Detect which cell encompasses the target text, then output its (x, y) center coordinate. 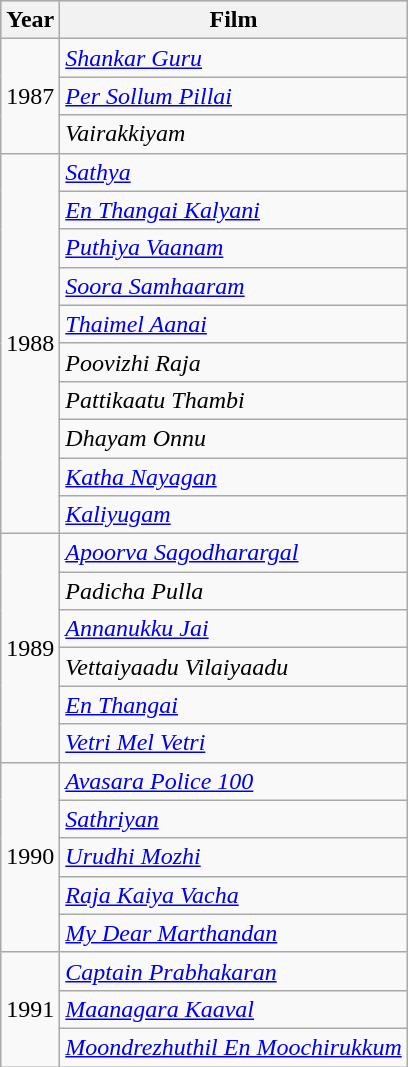
Film (234, 20)
Sathya (234, 172)
Moondrezhuthil En Moochirukkum (234, 1047)
Maanagara Kaaval (234, 1009)
1991 (30, 1009)
Pattikaatu Thambi (234, 400)
Kaliyugam (234, 515)
Shankar Guru (234, 58)
Poovizhi Raja (234, 362)
Urudhi Mozhi (234, 857)
En Thangai (234, 705)
1988 (30, 344)
Padicha Pulla (234, 591)
Captain Prabhakaran (234, 971)
1989 (30, 648)
En Thangai Kalyani (234, 210)
Soora Samhaaram (234, 286)
Vetri Mel Vetri (234, 743)
Annanukku Jai (234, 629)
Per Sollum Pillai (234, 96)
1987 (30, 96)
Dhayam Onnu (234, 438)
1990 (30, 857)
Sathriyan (234, 819)
Katha Nayagan (234, 477)
Avasara Police 100 (234, 781)
Apoorva Sagodharargal (234, 553)
Year (30, 20)
Raja Kaiya Vacha (234, 895)
Puthiya Vaanam (234, 248)
Vairakkiyam (234, 134)
My Dear Marthandan (234, 933)
Vettaiyaadu Vilaiyaadu (234, 667)
Thaimel Aanai (234, 324)
